For the text-containing cell, return its midpoint in (x, y) coordinate format. 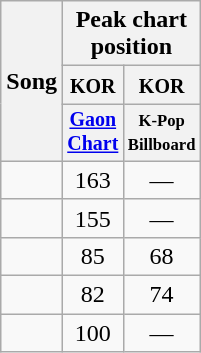
155 (94, 218)
82 (94, 295)
74 (162, 295)
Peak chart position (132, 34)
K-Pop Billboard (162, 132)
163 (94, 180)
100 (94, 333)
Song (32, 82)
68 (162, 256)
85 (94, 256)
Gaon Chart (94, 132)
